Search for the cell housing the specified text and yield its (X, Y) center coordinate. 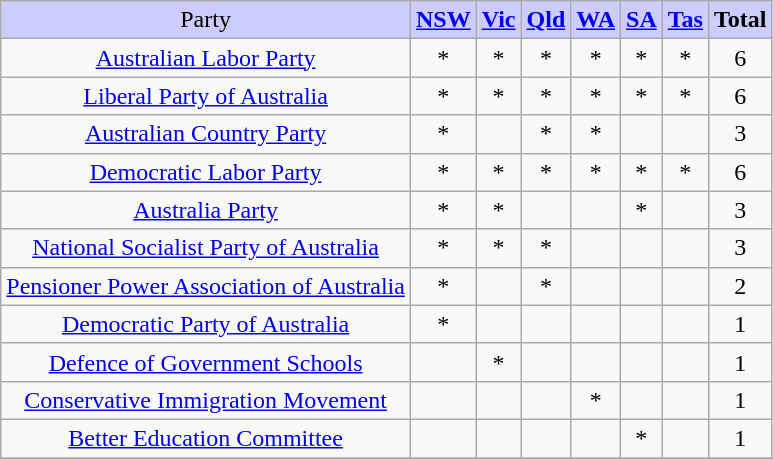
Democratic Party of Australia (206, 324)
Conservative Immigration Movement (206, 400)
Australian Country Party (206, 134)
Total (740, 20)
Party (206, 20)
NSW (443, 20)
Liberal Party of Australia (206, 96)
2 (740, 286)
Vic (498, 20)
WA (596, 20)
Pensioner Power Association of Australia (206, 286)
National Socialist Party of Australia (206, 248)
Australian Labor Party (206, 58)
SA (642, 20)
Qld (546, 20)
Defence of Government Schools (206, 362)
Tas (685, 20)
Better Education Committee (206, 438)
Australia Party (206, 210)
Democratic Labor Party (206, 172)
